Return (X, Y) of the center of cell containing provided text 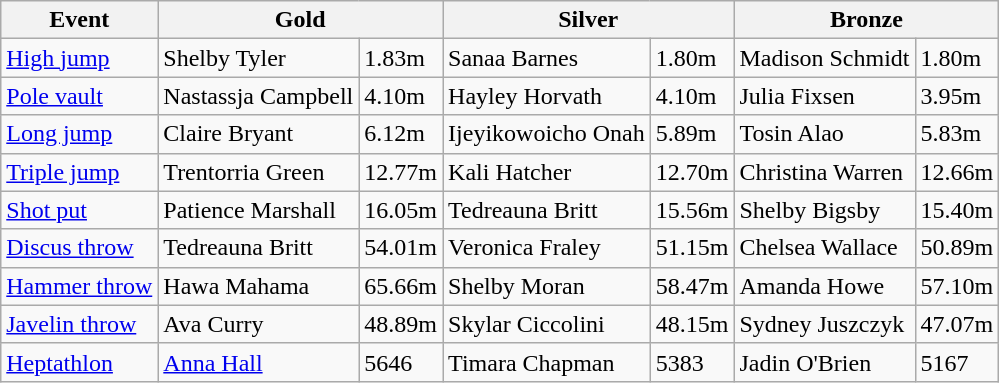
Long jump (80, 134)
54.01m (401, 248)
5646 (401, 362)
High jump (80, 58)
47.07m (957, 324)
48.15m (692, 324)
1.83m (401, 58)
Timara Chapman (547, 362)
Hawa Mahama (258, 286)
Hammer throw (80, 286)
Pole vault (80, 96)
6.12m (401, 134)
58.47m (692, 286)
Kali Hatcher (547, 172)
Heptathlon (80, 362)
16.05m (401, 210)
Bronze (866, 20)
Discus throw (80, 248)
Gold (300, 20)
Madison Schmidt (824, 58)
Jadin O'Brien (824, 362)
12.77m (401, 172)
65.66m (401, 286)
5383 (692, 362)
Ijeyikowoicho Onah (547, 134)
Veronica Fraley (547, 248)
Sanaa Barnes (547, 58)
5.83m (957, 134)
Amanda Howe (824, 286)
15.40m (957, 210)
Shelby Moran (547, 286)
48.89m (401, 324)
Triple jump (80, 172)
50.89m (957, 248)
Patience Marshall (258, 210)
12.66m (957, 172)
Shelby Bigsby (824, 210)
Shot put (80, 210)
Ava Curry (258, 324)
Hayley Horvath (547, 96)
Julia Fixsen (824, 96)
Silver (588, 20)
5.89m (692, 134)
Shelby Tyler (258, 58)
Anna Hall (258, 362)
15.56m (692, 210)
Chelsea Wallace (824, 248)
Tosin Alao (824, 134)
Claire Bryant (258, 134)
Nastassja Campbell (258, 96)
Sydney Juszczyk (824, 324)
Event (80, 20)
3.95m (957, 96)
51.15m (692, 248)
Skylar Ciccolini (547, 324)
Javelin throw (80, 324)
Christina Warren (824, 172)
12.70m (692, 172)
Trentorria Green (258, 172)
5167 (957, 362)
57.10m (957, 286)
